Provide the [X, Y] coordinate of the cell's center where the given text is located.  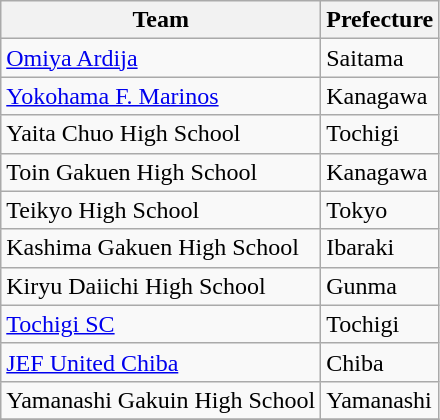
Toin Gakuen High School [161, 172]
Kashima Gakuen High School [161, 248]
Yamanashi Gakuin High School [161, 400]
Gunma [380, 286]
Team [161, 20]
Chiba [380, 362]
Omiya Ardija [161, 58]
Kiryu Daiichi High School [161, 286]
Yamanashi [380, 400]
Saitama [380, 58]
JEF United Chiba [161, 362]
Teikyo High School [161, 210]
Prefecture [380, 20]
Tochigi SC [161, 324]
Yaita Chuo High School [161, 134]
Yokohama F. Marinos [161, 96]
Ibaraki [380, 248]
Tokyo [380, 210]
